Search for the cell housing the specified text and yield its (X, Y) center coordinate. 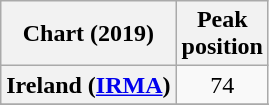
74 (222, 85)
Ireland (IRMA) (88, 85)
Chart (2019) (88, 34)
Peakposition (222, 34)
